From the cell containing the given text, extract its center point as [x, y] coordinate. 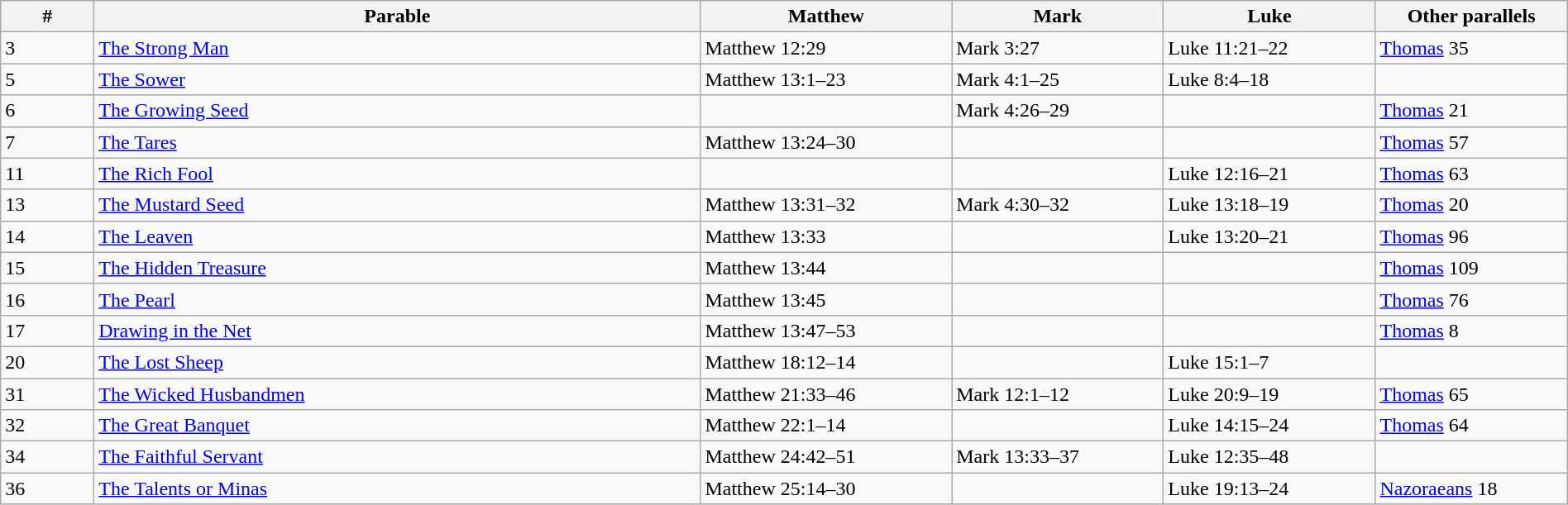
The Rich Fool [397, 174]
Matthew [826, 17]
The Strong Man [397, 48]
Luke 14:15–24 [1269, 426]
Mark 13:33–37 [1058, 457]
The Lost Sheep [397, 362]
Luke 12:35–48 [1269, 457]
Matthew 22:1–14 [826, 426]
The Leaven [397, 236]
Mark 3:27 [1058, 48]
Thomas 63 [1471, 174]
Thomas 35 [1471, 48]
31 [48, 394]
Luke 12:16–21 [1269, 174]
15 [48, 268]
The Tares [397, 142]
The Sower [397, 79]
The Mustard Seed [397, 205]
Matthew 18:12–14 [826, 362]
Matthew 13:1–23 [826, 79]
Thomas 57 [1471, 142]
The Talents or Minas [397, 488]
Nazoraeans 18 [1471, 488]
Thomas 8 [1471, 331]
Matthew 13:45 [826, 299]
Matthew 12:29 [826, 48]
Luke 20:9–19 [1269, 394]
Luke 8:4–18 [1269, 79]
Thomas 65 [1471, 394]
The Growing Seed [397, 111]
17 [48, 331]
The Faithful Servant [397, 457]
Thomas 109 [1471, 268]
Parable [397, 17]
Thomas 76 [1471, 299]
Thomas 64 [1471, 426]
The Wicked Husbandmen [397, 394]
6 [48, 111]
11 [48, 174]
Luke 13:18–19 [1269, 205]
Matthew 25:14–30 [826, 488]
Matthew 13:33 [826, 236]
Matthew 13:24–30 [826, 142]
Luke 11:21–22 [1269, 48]
Mark 4:30–32 [1058, 205]
Matthew 24:42–51 [826, 457]
Luke 13:20–21 [1269, 236]
Matthew 13:47–53 [826, 331]
Drawing in the Net [397, 331]
34 [48, 457]
The Pearl [397, 299]
Thomas 21 [1471, 111]
36 [48, 488]
Mark 4:1–25 [1058, 79]
Luke 15:1–7 [1269, 362]
3 [48, 48]
13 [48, 205]
Luke [1269, 17]
14 [48, 236]
16 [48, 299]
The Great Banquet [397, 426]
Mark [1058, 17]
Mark 12:1–12 [1058, 394]
Luke 19:13–24 [1269, 488]
7 [48, 142]
Matthew 21:33–46 [826, 394]
Mark 4:26–29 [1058, 111]
# [48, 17]
Matthew 13:44 [826, 268]
Thomas 20 [1471, 205]
The Hidden Treasure [397, 268]
Thomas 96 [1471, 236]
32 [48, 426]
5 [48, 79]
20 [48, 362]
Matthew 13:31–32 [826, 205]
Other parallels [1471, 17]
